Find where the given text appears and provide that cell's center as (X, Y) coordinate. 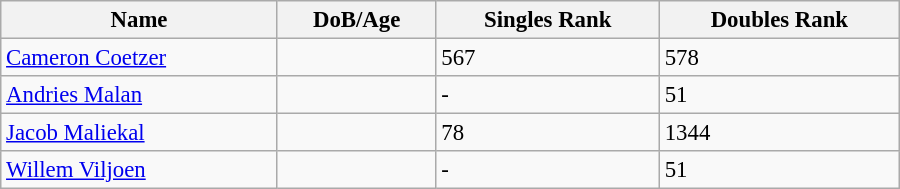
567 (548, 58)
578 (779, 58)
Name (140, 20)
Andries Malan (140, 95)
Cameron Coetzer (140, 58)
78 (548, 133)
Willem Viljoen (140, 170)
Jacob Maliekal (140, 133)
Singles Rank (548, 20)
DoB/Age (356, 20)
Doubles Rank (779, 20)
1344 (779, 133)
